Find where the given text appears and provide that cell's center as (x, y) coordinate. 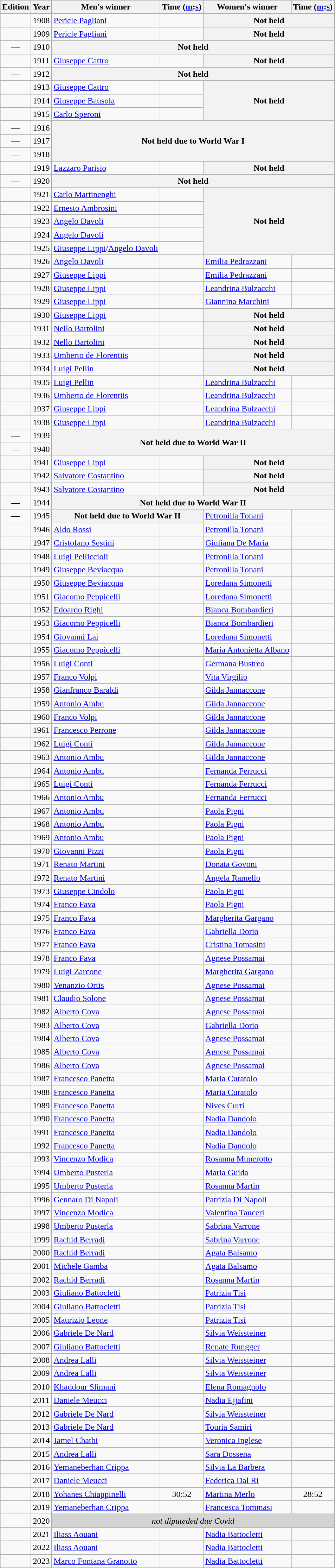
1948 (41, 556)
1957 (41, 677)
1939 (41, 436)
Elena Romagnolo (247, 1387)
1940 (41, 449)
Venanzio Ortis (106, 985)
1933 (41, 355)
1913 (41, 87)
Gianfranco Baraldi (106, 690)
1959 (41, 704)
Gennaro Di Napoli (106, 1199)
2022 (41, 1548)
1920 (41, 181)
Claudio Solone (106, 998)
Not held due to World War I (193, 141)
2010 (41, 1387)
1977 (41, 945)
1995 (41, 1186)
Vita Virgilio (247, 677)
1956 (41, 663)
1979 (41, 971)
Michele Gamba (106, 1266)
1984 (41, 1039)
1997 (41, 1213)
1946 (41, 529)
Jamel Chatbi (106, 1440)
Maria Antonietta Albano (247, 650)
2004 (41, 1306)
Women's winner (247, 7)
Cristina Tomasini (247, 945)
1962 (41, 744)
1924 (41, 235)
1923 (41, 221)
2015 (41, 1454)
Francesca Tommasi (247, 1507)
Francesco Perrone (106, 730)
Yohanes Chiappinelli (106, 1494)
Federica Dal Ri (247, 1481)
1960 (41, 717)
1936 (41, 396)
Patrizia Di Napoli (247, 1199)
1935 (41, 382)
Men's winner (106, 7)
2012 (41, 1413)
Giovanni Lai (106, 637)
Luigi Zarcone (106, 971)
2011 (41, 1400)
2020 (41, 1521)
1943 (41, 489)
1980 (41, 985)
Renate Rungger (247, 1347)
Nadia Ejjafini (247, 1400)
Giuseppe Cindolo (106, 891)
1999 (41, 1239)
2008 (41, 1360)
Cristofano Sestini (106, 543)
1947 (41, 543)
2001 (41, 1266)
1964 (41, 770)
Rosanna Munerotto (247, 1159)
Donata Govoni (247, 864)
Veronica Inglese (247, 1440)
1910 (41, 47)
1915 (41, 114)
2017 (41, 1481)
Khaddour Slimani (106, 1387)
1961 (41, 730)
1909 (41, 34)
2006 (41, 1333)
1949 (41, 569)
2013 (41, 1427)
2009 (41, 1373)
1989 (41, 1106)
1937 (41, 409)
1970 (41, 851)
1919 (41, 168)
1927 (41, 275)
not diputeded due Covid (193, 1521)
1950 (41, 583)
1987 (41, 1079)
1994 (41, 1172)
1982 (41, 1012)
1916 (41, 127)
1917 (41, 141)
Giuliana De Maria (247, 543)
1988 (41, 1092)
2000 (41, 1253)
Edoardo Righi (106, 610)
1968 (41, 824)
2019 (41, 1507)
1958 (41, 690)
1925 (41, 248)
1955 (41, 650)
1975 (41, 918)
1974 (41, 905)
Angela Ramello (247, 878)
Ernesto Ambrosini (106, 208)
1951 (41, 597)
Touria Samiri (247, 1427)
Aldo Rossi (106, 529)
2021 (41, 1534)
1954 (41, 637)
Martina Merlo (247, 1494)
Maurizio Leone (106, 1320)
1991 (41, 1132)
Luigi Pelliccioli (106, 556)
1931 (41, 328)
1963 (41, 757)
2005 (41, 1320)
1969 (41, 838)
1983 (41, 1025)
1986 (41, 1065)
1993 (41, 1159)
28:52 (313, 1494)
Giovanni Pizzi (106, 851)
1976 (41, 931)
1938 (41, 422)
1934 (41, 369)
1952 (41, 610)
1990 (41, 1119)
1930 (41, 315)
1992 (41, 1146)
1971 (41, 864)
Edition (15, 7)
Sara Dossena (247, 1454)
1945 (41, 516)
Giuseppe Bausola (106, 101)
1978 (41, 958)
1929 (41, 302)
Lazzaro Parisio (106, 168)
2018 (41, 1494)
1996 (41, 1199)
Giuseppe Lippi/Angelo Davoli (106, 248)
1921 (41, 195)
Carlo Speroni (106, 114)
Silvia La Barbera (247, 1467)
Giannina Marchini (247, 302)
1985 (41, 1052)
1926 (41, 262)
Maria Guida (247, 1172)
1922 (41, 208)
1928 (41, 288)
1942 (41, 476)
2007 (41, 1347)
2016 (41, 1467)
1918 (41, 154)
1932 (41, 342)
1914 (41, 101)
2002 (41, 1280)
1972 (41, 878)
1967 (41, 811)
1973 (41, 891)
Valentina Tauceri (247, 1213)
2023 (41, 1561)
Nives Curti (247, 1106)
Year (41, 7)
2003 (41, 1293)
Carlo Martinenghi (106, 195)
1944 (41, 503)
30:52 (181, 1494)
1941 (41, 462)
Marco Fontana Granotto (106, 1561)
1911 (41, 61)
1965 (41, 784)
1998 (41, 1226)
1953 (41, 623)
Germana Bustreo (247, 663)
2014 (41, 1440)
1908 (41, 20)
1981 (41, 998)
1966 (41, 797)
1912 (41, 74)
